Find where the given text appears and provide that cell's center as (X, Y) coordinate. 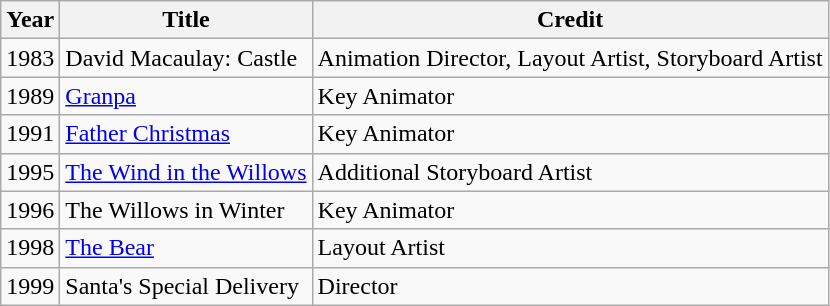
The Wind in the Willows (186, 172)
1991 (30, 134)
1995 (30, 172)
Title (186, 20)
The Bear (186, 248)
Father Christmas (186, 134)
1996 (30, 210)
Granpa (186, 96)
1999 (30, 286)
1983 (30, 58)
1989 (30, 96)
Santa's Special Delivery (186, 286)
Animation Director, Layout Artist, Storyboard Artist (570, 58)
Director (570, 286)
The Willows in Winter (186, 210)
David Macaulay: Castle (186, 58)
Credit (570, 20)
Layout Artist (570, 248)
1998 (30, 248)
Additional Storyboard Artist (570, 172)
Year (30, 20)
